Scan for the cell matching the given text and deliver its (x, y) coordinate at center. 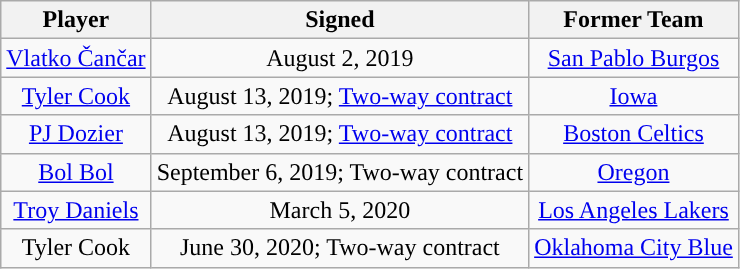
Former Team (634, 20)
August 2, 2019 (340, 58)
Iowa (634, 96)
September 6, 2019; Two-way contract (340, 172)
Vlatko Čančar (76, 58)
Los Angeles Lakers (634, 210)
Bol Bol (76, 172)
Player (76, 20)
Oregon (634, 172)
PJ Dozier (76, 134)
Boston Celtics (634, 134)
March 5, 2020 (340, 210)
Troy Daniels (76, 210)
San Pablo Burgos (634, 58)
Oklahoma City Blue (634, 248)
June 30, 2020; Two-way contract (340, 248)
Signed (340, 20)
